Scan for the cell matching the given text and deliver its [X, Y] coordinate at center. 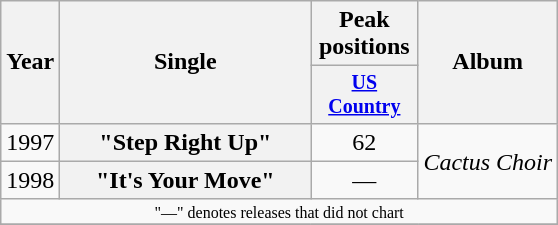
1997 [30, 142]
Year [30, 62]
Album [488, 62]
Cactus Choir [488, 161]
1998 [30, 180]
Single [186, 62]
"Step Right Up" [186, 142]
62 [364, 142]
Peak positions [364, 34]
"It's Your Move" [186, 180]
"—" denotes releases that did not chart [280, 211]
US Country [364, 94]
— [364, 180]
